Determine the (X, Y) coordinate at the center of the cell enclosing the given text.  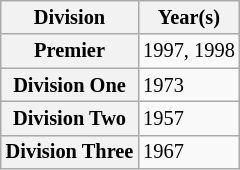
Division Two (70, 118)
Division (70, 17)
1957 (188, 118)
Division Three (70, 152)
Division One (70, 85)
1997, 1998 (188, 51)
Premier (70, 51)
1967 (188, 152)
Year(s) (188, 17)
1973 (188, 85)
